Find where the given text appears and provide that cell's center as (X, Y) coordinate. 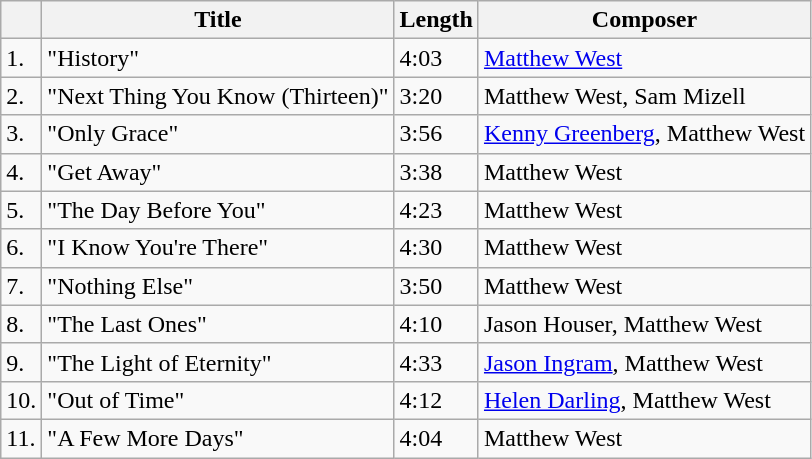
"Out of Time" (218, 400)
"The Last Ones" (218, 324)
"Next Thing You Know (Thirteen)" (218, 96)
Matthew West, Sam Mizell (644, 96)
4:04 (436, 438)
4:12 (436, 400)
"History" (218, 58)
Jason Ingram, Matthew West (644, 362)
3:20 (436, 96)
Length (436, 20)
"The Day Before You" (218, 210)
"Only Grace" (218, 134)
4:10 (436, 324)
Jason Houser, Matthew West (644, 324)
2. (22, 96)
"A Few More Days" (218, 438)
4:30 (436, 248)
3:56 (436, 134)
3:38 (436, 172)
6. (22, 248)
"Nothing Else" (218, 286)
4:03 (436, 58)
11. (22, 438)
"Get Away" (218, 172)
4:23 (436, 210)
Helen Darling, Matthew West (644, 400)
"I Know You're There" (218, 248)
Composer (644, 20)
10. (22, 400)
4. (22, 172)
7. (22, 286)
3. (22, 134)
Title (218, 20)
5. (22, 210)
Kenny Greenberg, Matthew West (644, 134)
1. (22, 58)
4:33 (436, 362)
8. (22, 324)
9. (22, 362)
"The Light of Eternity" (218, 362)
3:50 (436, 286)
